Detect which cell encompasses the target text, then output its [X, Y] center coordinate. 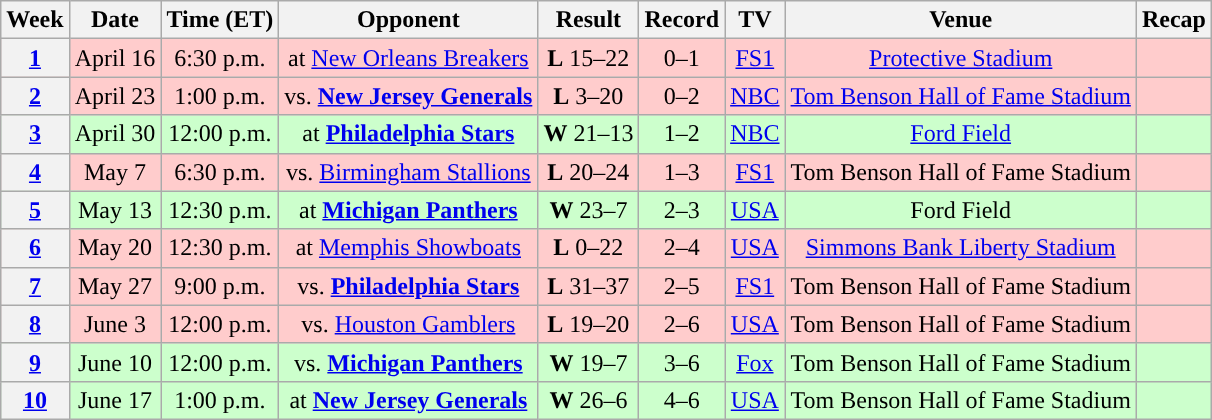
May 27 [115, 286]
6 [35, 248]
L 31–37 [588, 286]
7 [35, 286]
0–1 [682, 58]
April 16 [115, 58]
June 10 [115, 362]
2–4 [682, 248]
Simmons Bank Liberty Stadium [960, 248]
at New Orleans Breakers [408, 58]
Fox [755, 362]
Venue [960, 20]
2–6 [682, 324]
9 [35, 362]
L 19–20 [588, 324]
10 [35, 400]
June 3 [115, 324]
Opponent [408, 20]
vs. New Jersey Generals [408, 96]
1–2 [682, 134]
4–6 [682, 400]
1 [35, 58]
TV [755, 20]
1–3 [682, 172]
W 26–6 [588, 400]
3–6 [682, 362]
W 23–7 [588, 210]
at Michigan Panthers [408, 210]
L 0–22 [588, 248]
at New Jersey Generals [408, 400]
0–2 [682, 96]
Week [35, 20]
Date [115, 20]
4 [35, 172]
5 [35, 210]
2–3 [682, 210]
8 [35, 324]
Protective Stadium [960, 58]
May 13 [115, 210]
Record [682, 20]
May 20 [115, 248]
L 15–22 [588, 58]
2–5 [682, 286]
April 30 [115, 134]
vs. Michigan Panthers [408, 362]
L 20–24 [588, 172]
Result [588, 20]
at Memphis Showboats [408, 248]
Time (ET) [220, 20]
at Philadelphia Stars [408, 134]
vs. Houston Gamblers [408, 324]
2 [35, 96]
vs. Philadelphia Stars [408, 286]
June 17 [115, 400]
May 7 [115, 172]
W 19–7 [588, 362]
Recap [1174, 20]
W 21–13 [588, 134]
9:00 p.m. [220, 286]
vs. Birmingham Stallions [408, 172]
April 23 [115, 96]
L 3–20 [588, 96]
3 [35, 134]
